Find where the given text appears and provide that cell's center as (x, y) coordinate. 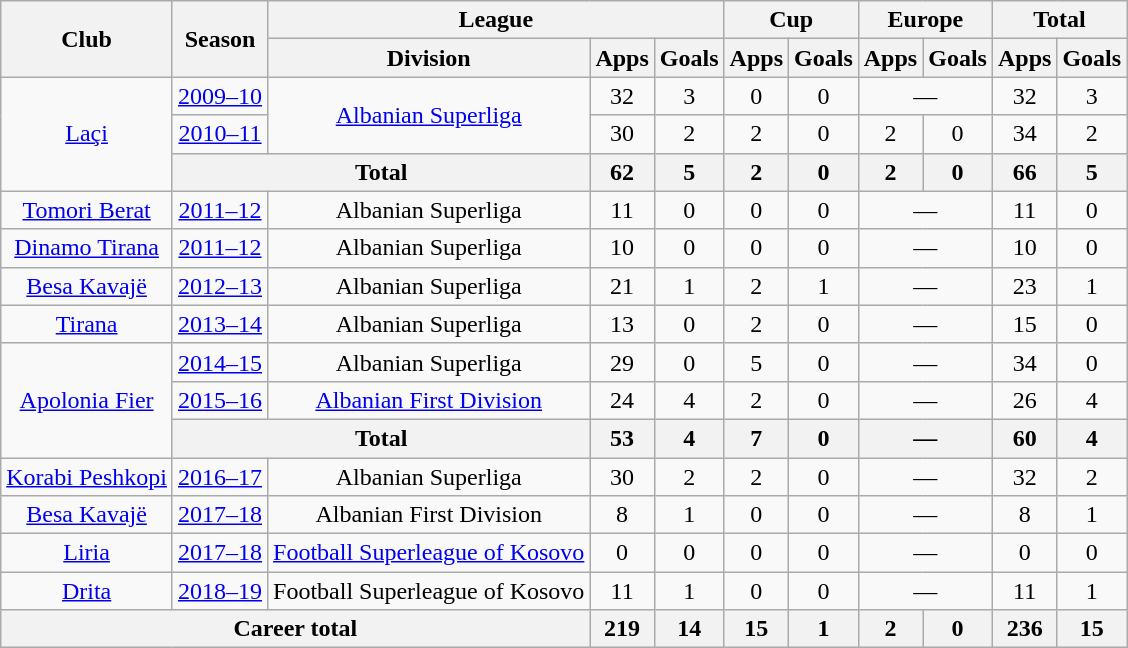
66 (1024, 172)
23 (1024, 286)
Tirana (87, 324)
Career total (296, 629)
2016–17 (220, 477)
Dinamo Tirana (87, 248)
2015–16 (220, 400)
2009–10 (220, 96)
Europe (925, 20)
24 (622, 400)
Division (429, 58)
13 (622, 324)
Laçi (87, 134)
Season (220, 39)
Korabi Peshkopi (87, 477)
Tomori Berat (87, 210)
219 (622, 629)
53 (622, 438)
Club (87, 39)
2013–14 (220, 324)
14 (689, 629)
2010–11 (220, 134)
League (496, 20)
236 (1024, 629)
29 (622, 362)
2014–15 (220, 362)
21 (622, 286)
Cup (791, 20)
2018–19 (220, 591)
Drita (87, 591)
2012–13 (220, 286)
7 (756, 438)
62 (622, 172)
60 (1024, 438)
26 (1024, 400)
Liria (87, 553)
Apolonia Fier (87, 400)
